Return the (x, y) coordinate for the center point of the cell that contains the specified text.  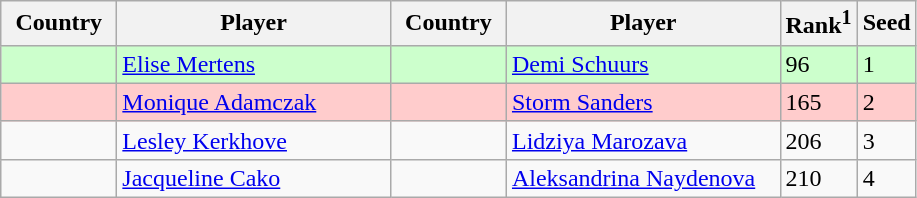
Storm Sanders (643, 102)
Elise Mertens (254, 64)
Seed (886, 24)
Demi Schuurs (643, 64)
Aleksandrina Naydenova (643, 178)
2 (886, 102)
1 (886, 64)
96 (818, 64)
210 (818, 178)
Monique Adamczak (254, 102)
Rank1 (818, 24)
4 (886, 178)
165 (818, 102)
Jacqueline Cako (254, 178)
Lidziya Marozava (643, 140)
3 (886, 140)
Lesley Kerkhove (254, 140)
206 (818, 140)
